Return the (x, y) coordinate for the center point of the cell that contains the specified text.  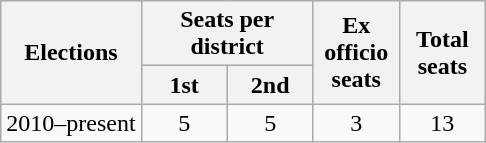
3 (356, 123)
1st (184, 85)
2nd (270, 85)
Seats per district (227, 34)
Elections (71, 52)
Ex officio seats (356, 52)
13 (442, 123)
Total seats (442, 52)
2010–present (71, 123)
